Pinpoint the cell where the given text exists, returning its (x, y) midpoint coordinate. 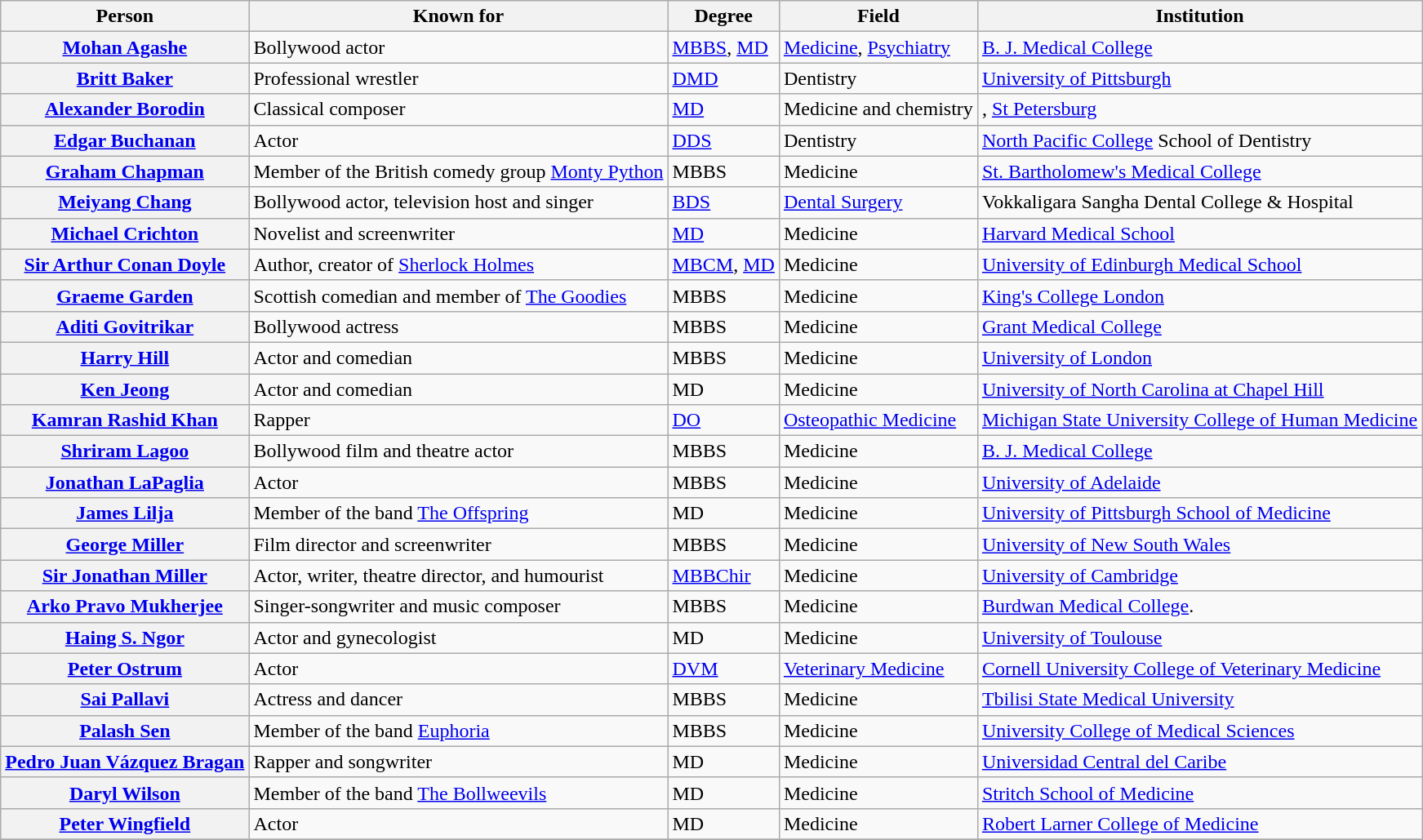
Known for (459, 16)
University of Toulouse (1199, 638)
Bollywood actor (459, 47)
Graeme Garden (125, 296)
Kamran Rashid Khan (125, 420)
Burdwan Medical College. (1199, 607)
Sir Jonathan Miller (125, 576)
DMD (723, 78)
Daryl Wilson (125, 793)
Film director and screenwriter (459, 544)
Tbilisi State Medical University (1199, 700)
Peter Ostrum (125, 669)
North Pacific College School of Dentistry (1199, 140)
Professional wrestler (459, 78)
King's College London (1199, 296)
MBBS, MD (723, 47)
Bollywood film and theatre actor (459, 451)
Member of the British comedy group Monty Python (459, 171)
Rapper (459, 420)
Arko Pravo Mukherjee (125, 607)
Medicine, Psychiatry (878, 47)
University College of Medical Sciences (1199, 731)
Sir Arthur Conan Doyle (125, 264)
George Miller (125, 544)
Bollywood actress (459, 327)
Michael Crichton (125, 233)
Scottish comedian and member of The Goodies (459, 296)
Graham Chapman (125, 171)
DDS (723, 140)
Jonathan LaPaglia (125, 482)
St. Bartholomew's Medical College (1199, 171)
Novelist and screenwriter (459, 233)
Actor, writer, theatre director, and humourist (459, 576)
Britt Baker (125, 78)
Mohan Agashe (125, 47)
University of New South Wales (1199, 544)
University of Cambridge (1199, 576)
Actress and dancer (459, 700)
BDS (723, 202)
Member of the band The Bollweevils (459, 793)
University of Edinburgh Medical School (1199, 264)
Sai Pallavi (125, 700)
Harry Hill (125, 358)
Harvard Medical School (1199, 233)
Singer-songwriter and music composer (459, 607)
University of Pittsburgh (1199, 78)
University of Adelaide (1199, 482)
DO (723, 420)
, St Petersburg (1199, 109)
MBBChir (723, 576)
Dental Surgery (878, 202)
Classical composer (459, 109)
Veterinary Medicine (878, 669)
Field (878, 16)
Pedro Juan Vázquez Bragan (125, 762)
Haing S. Ngor (125, 638)
Stritch School of Medicine (1199, 793)
Degree (723, 16)
Member of the band The Offspring (459, 513)
Universidad Central del Caribe (1199, 762)
Aditi Govitrikar (125, 327)
Edgar Buchanan (125, 140)
University of Pittsburgh School of Medicine (1199, 513)
Rapper and songwriter (459, 762)
Grant Medical College (1199, 327)
University of London (1199, 358)
Author, creator of Sherlock Holmes (459, 264)
Palash Sen (125, 731)
Actor and gynecologist (459, 638)
MBCM, MD (723, 264)
Peter Wingfield (125, 824)
Institution (1199, 16)
Ken Jeong (125, 389)
Cornell University College of Veterinary Medicine (1199, 669)
University of North Carolina at Chapel Hill (1199, 389)
Member of the band Euphoria (459, 731)
DVM (723, 669)
Osteopathic Medicine (878, 420)
Alexander Borodin (125, 109)
Bollywood actor, television host and singer (459, 202)
Vokkaligara Sangha Dental College & Hospital (1199, 202)
James Lilja (125, 513)
Shriram Lagoo (125, 451)
Medicine and chemistry (878, 109)
Meiyang Chang (125, 202)
Robert Larner College of Medicine (1199, 824)
Person (125, 16)
Michigan State University College of Human Medicine (1199, 420)
